Capture the cell that displays the provided text and extract its (x, y) central coordinate. 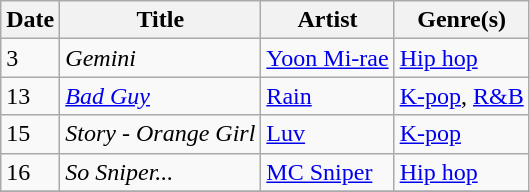
Date (30, 20)
K-pop (462, 134)
Title (160, 20)
So Sniper... (160, 172)
Bad Guy (160, 96)
Yoon Mi-rae (328, 58)
3 (30, 58)
Rain (328, 96)
16 (30, 172)
13 (30, 96)
Genre(s) (462, 20)
MC Sniper (328, 172)
Story - Orange Girl (160, 134)
15 (30, 134)
K-pop, R&B (462, 96)
Luv (328, 134)
Artist (328, 20)
Gemini (160, 58)
